Pinpoint the cell where the given text exists, returning its [X, Y] midpoint coordinate. 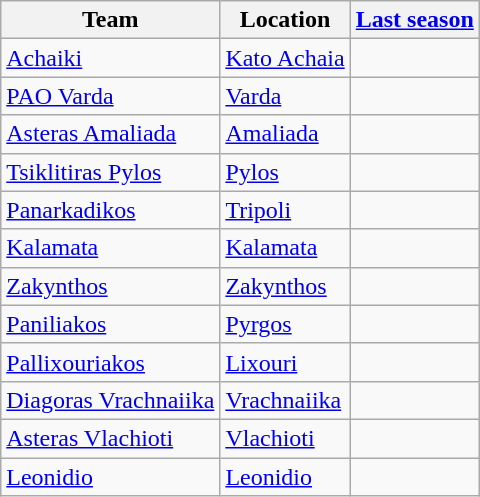
Tripoli [285, 210]
Panarkadikos [110, 210]
Achaiki [110, 58]
Paniliakos [110, 324]
Lixouri [285, 362]
Pallixouriakos [110, 362]
Diagoras Vrachnaiika [110, 400]
Amaliada [285, 134]
Vlachioti [285, 438]
Kato Achaia [285, 58]
Pylos [285, 172]
Asteras Vlachioti [110, 438]
Asteras Amaliada [110, 134]
Last season [414, 20]
Team [110, 20]
Varda [285, 96]
Tsiklitiras Pylos [110, 172]
Vrachnaiika [285, 400]
Location [285, 20]
PAO Varda [110, 96]
Pyrgos [285, 324]
